Output the [x, y] coordinate of the center of the cell containing the given text.  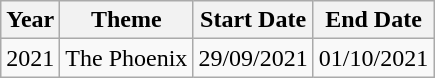
29/09/2021 [253, 58]
Theme [126, 20]
01/10/2021 [373, 58]
Start Date [253, 20]
Year [30, 20]
End Date [373, 20]
2021 [30, 58]
The Phoenix [126, 58]
